For the text-containing cell, return its midpoint in (X, Y) coordinate format. 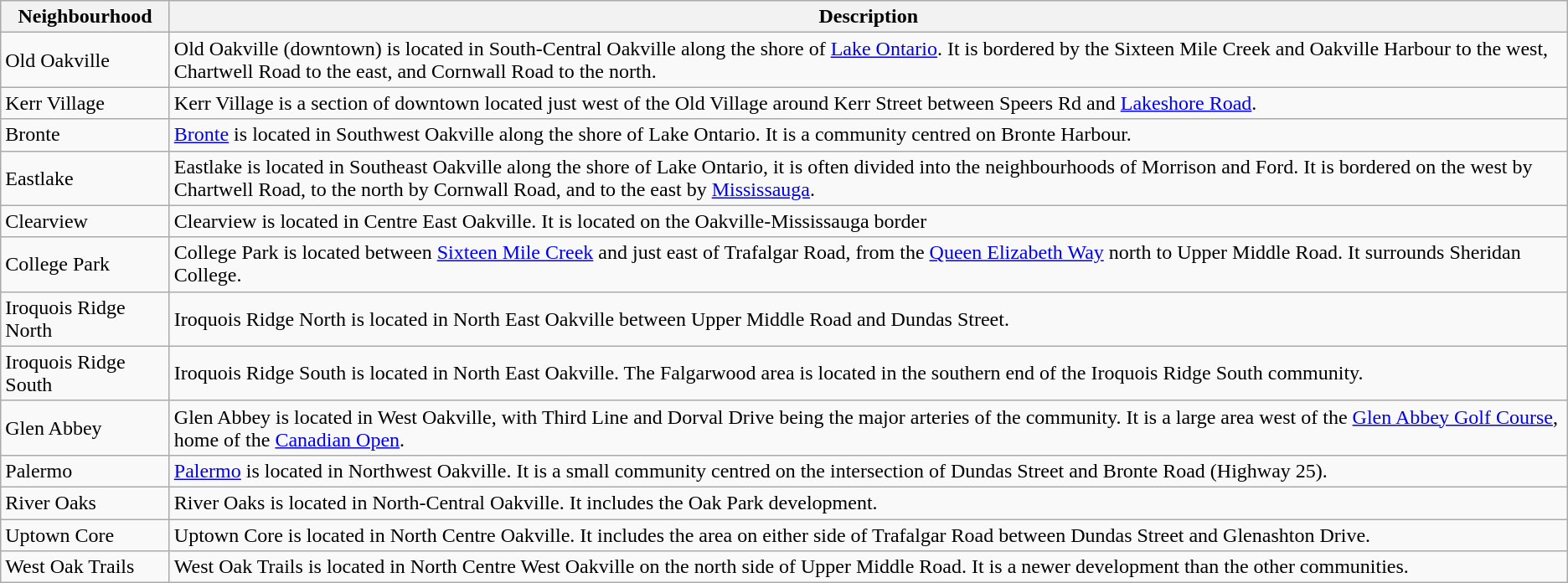
Neighbourhood (85, 17)
Iroquois Ridge North (85, 318)
Kerr Village (85, 103)
Clearview is located in Centre East Oakville. It is located on the Oakville-Mississauga border (868, 221)
River Oaks (85, 503)
College Park (85, 265)
Iroquois Ridge South (85, 374)
West Oak Trails (85, 567)
Eastlake (85, 178)
Palermo (85, 471)
Glen Abbey (85, 427)
Bronte (85, 135)
Iroquois Ridge South is located in North East Oakville. The Falgarwood area is located in the southern end of the Iroquois Ridge South community. (868, 374)
River Oaks is located in North-Central Oakville. It includes the Oak Park development. (868, 503)
Clearview (85, 221)
Kerr Village is a section of downtown located just west of the Old Village around Kerr Street between Speers Rd and Lakeshore Road. (868, 103)
Uptown Core is located in North Centre Oakville. It includes the area on either side of Trafalgar Road between Dundas Street and Glenashton Drive. (868, 535)
Old Oakville (85, 60)
Iroquois Ridge North is located in North East Oakville between Upper Middle Road and Dundas Street. (868, 318)
Bronte is located in Southwest Oakville along the shore of Lake Ontario. It is a community centred on Bronte Harbour. (868, 135)
Uptown Core (85, 535)
Description (868, 17)
Palermo is located in Northwest Oakville. It is a small community centred on the intersection of Dundas Street and Bronte Road (Highway 25). (868, 471)
